Locate the cell with the specified text and output its (X, Y) center coordinate. 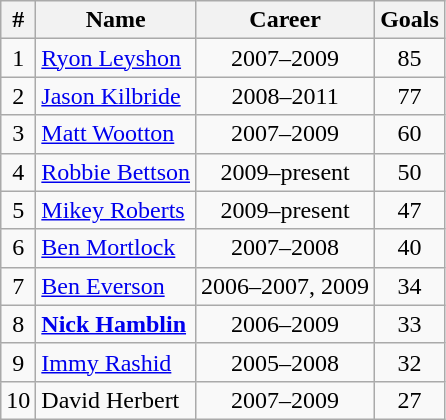
2007–2008 (286, 248)
1 (18, 58)
Mikey Roberts (116, 210)
32 (410, 362)
33 (410, 324)
47 (410, 210)
2005–2008 (286, 362)
40 (410, 248)
60 (410, 134)
David Herbert (116, 400)
Career (286, 20)
Nick Hamblin (116, 324)
27 (410, 400)
Robbie Bettson (116, 172)
7 (18, 286)
Jason Kilbride (116, 96)
# (18, 20)
6 (18, 248)
2006–2009 (286, 324)
Immy Rashid (116, 362)
85 (410, 58)
50 (410, 172)
Goals (410, 20)
2008–2011 (286, 96)
Ben Everson (116, 286)
8 (18, 324)
10 (18, 400)
34 (410, 286)
Name (116, 20)
Ben Mortlock (116, 248)
9 (18, 362)
2 (18, 96)
77 (410, 96)
Matt Wootton (116, 134)
3 (18, 134)
2006–2007, 2009 (286, 286)
Ryon Leyshon (116, 58)
4 (18, 172)
5 (18, 210)
